Return [X, Y] of the center of cell containing provided text 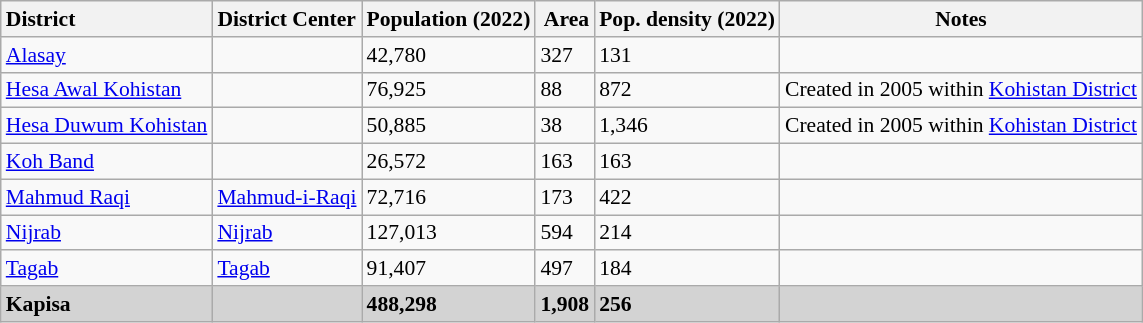
214 [687, 233]
26,572 [449, 162]
88 [564, 90]
872 [687, 90]
District Center [286, 19]
72,716 [449, 197]
594 [564, 233]
497 [564, 269]
Mahmud Raqi [107, 197]
131 [687, 55]
Population (2022) [449, 19]
Mahmud-i-Raqi [286, 197]
127,013 [449, 233]
Alasay [107, 55]
Pop. density (2022) [687, 19]
District [107, 19]
Kapisa [107, 304]
38 [564, 126]
1,346 [687, 126]
488,298 [449, 304]
76,925 [449, 90]
173 [564, 197]
Notes [961, 19]
42,780 [449, 55]
Area [564, 19]
1,908 [564, 304]
91,407 [449, 269]
184 [687, 269]
256 [687, 304]
327 [564, 55]
50,885 [449, 126]
Koh Band [107, 162]
Hesa Awal Kohistan [107, 90]
422 [687, 197]
Hesa Duwum Kohistan [107, 126]
